Capture the cell that displays the provided text and extract its [x, y] central coordinate. 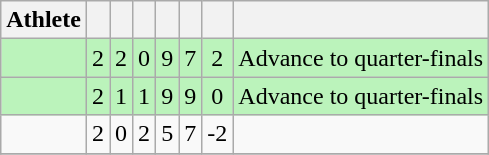
Athlete [44, 20]
5 [168, 134]
-2 [218, 134]
